From the cell containing the given text, extract its center point as [x, y] coordinate. 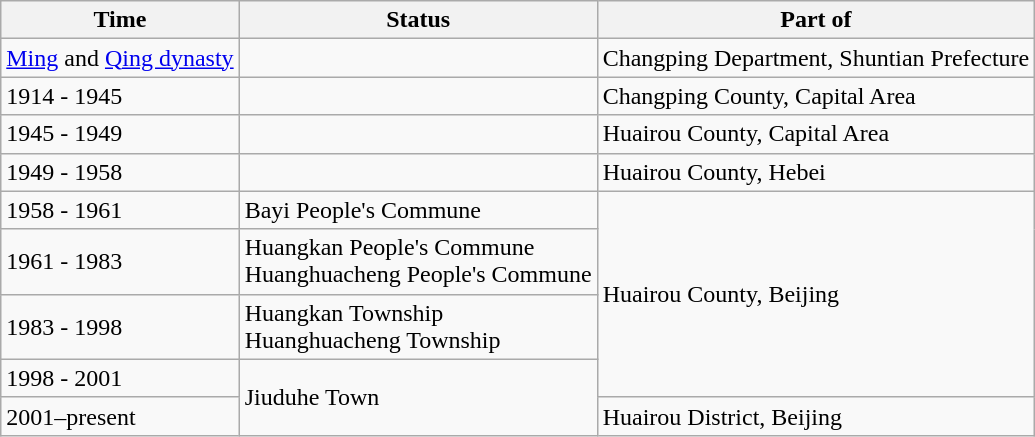
Part of [816, 20]
Huangkan TownshipHuanghuacheng Township [418, 326]
1961 - 1983 [120, 262]
Huairou County, Beijing [816, 294]
1958 - 1961 [120, 210]
1949 - 1958 [120, 172]
1945 - 1949 [120, 134]
Time [120, 20]
1998 - 2001 [120, 378]
Ming and Qing dynasty [120, 58]
Huairou District, Beijing [816, 416]
1914 - 1945 [120, 96]
Jiuduhe Town [418, 397]
Changping County, Capital Area [816, 96]
Status [418, 20]
Huangkan People's CommuneHuanghuacheng People's Commune [418, 262]
2001–present [120, 416]
Bayi People's Commune [418, 210]
Changping Department, Shuntian Prefecture [816, 58]
Huairou County, Hebei [816, 172]
1983 - 1998 [120, 326]
Huairou County, Capital Area [816, 134]
